From the cell containing the given text, extract its center point as [X, Y] coordinate. 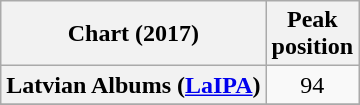
94 [312, 85]
Peakposition [312, 34]
Latvian Albums (LaIPA) [134, 85]
Chart (2017) [134, 34]
